Search for the cell housing the specified text and yield its (x, y) center coordinate. 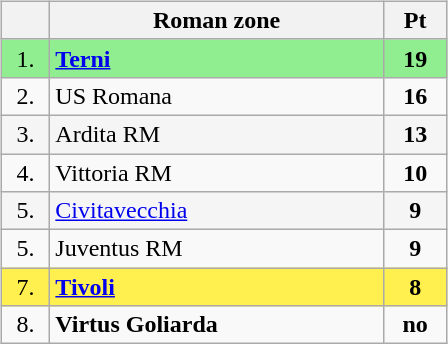
Terni (217, 58)
10 (415, 173)
2. (26, 96)
US Romana (217, 96)
8 (415, 287)
7. (26, 287)
Virtus Goliarda (217, 325)
19 (415, 58)
1. (26, 58)
Ardita RM (217, 134)
4. (26, 173)
Roman zone (217, 20)
Vittoria RM (217, 173)
Civitavecchia (217, 211)
no (415, 325)
8. (26, 325)
Pt (415, 20)
3. (26, 134)
Tivoli (217, 287)
13 (415, 134)
16 (415, 96)
Juventus RM (217, 249)
